Output the [x, y] coordinate of the center of the cell containing the given text.  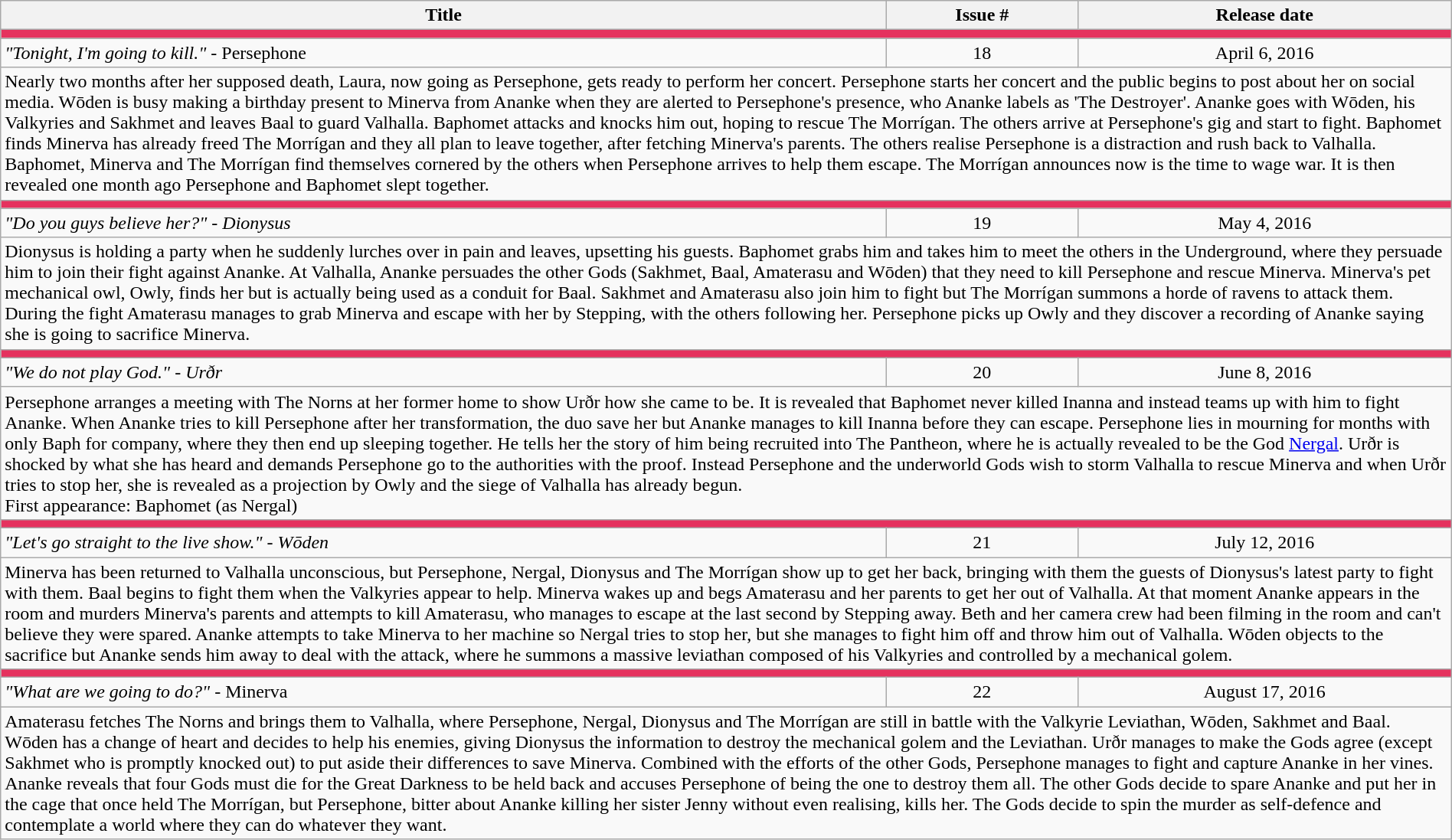
Title [444, 15]
"What are we going to do?" - Minerva [444, 692]
August 17, 2016 [1264, 692]
April 6, 2016 [1264, 53]
"Tonight, I'm going to kill." - Persephone [444, 53]
"Do you guys believe her?" - Dionysus [444, 223]
"We do not play God." - Urðr [444, 372]
Release date [1264, 15]
"Let's go straight to the live show." - Wōden [444, 542]
May 4, 2016 [1264, 223]
18 [982, 53]
19 [982, 223]
22 [982, 692]
20 [982, 372]
21 [982, 542]
July 12, 2016 [1264, 542]
Issue # [982, 15]
June 8, 2016 [1264, 372]
